Output the [X, Y] coordinate of the center of the cell containing the given text.  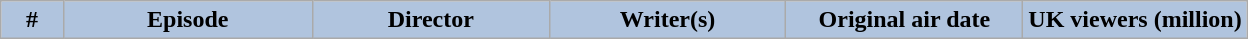
# [32, 20]
Original air date [904, 20]
Director [430, 20]
Writer(s) [668, 20]
UK viewers (million) [1135, 20]
Episode [188, 20]
